Scan for the cell matching the given text and deliver its (x, y) coordinate at center. 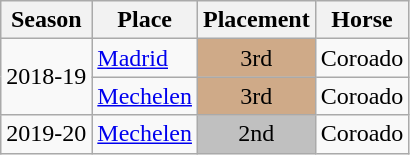
Placement (256, 20)
2018-19 (46, 77)
Horse (362, 20)
Place (145, 20)
Season (46, 20)
2nd (256, 134)
Madrid (145, 58)
2019-20 (46, 134)
